Determine the (x, y) coordinate at the center of the cell enclosing the given text.  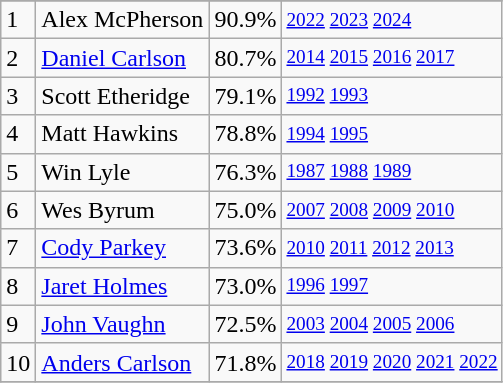
2 (18, 58)
5 (18, 172)
2014 2015 2016 2017 (392, 58)
79.1% (246, 96)
Matt Hawkins (122, 134)
Win Lyle (122, 172)
2022 2023 2024 (392, 20)
6 (18, 210)
1987 1988 1989 (392, 172)
2010 2011 2012 2013 (392, 248)
Wes Byrum (122, 210)
3 (18, 96)
4 (18, 134)
72.5% (246, 324)
Anders Carlson (122, 362)
2007 2008 2009 2010 (392, 210)
Jaret Holmes (122, 286)
1 (18, 20)
Alex McPherson (122, 20)
2003 2004 2005 2006 (392, 324)
John Vaughn (122, 324)
90.9% (246, 20)
1994 1995 (392, 134)
Cody Parkey (122, 248)
75.0% (246, 210)
73.0% (246, 286)
78.8% (246, 134)
76.3% (246, 172)
71.8% (246, 362)
9 (18, 324)
1996 1997 (392, 286)
7 (18, 248)
1992 1993 (392, 96)
Daniel Carlson (122, 58)
73.6% (246, 248)
10 (18, 362)
Scott Etheridge (122, 96)
2018 2019 2020 2021 2022 (392, 362)
80.7% (246, 58)
8 (18, 286)
